Search for the cell housing the specified text and yield its [x, y] center coordinate. 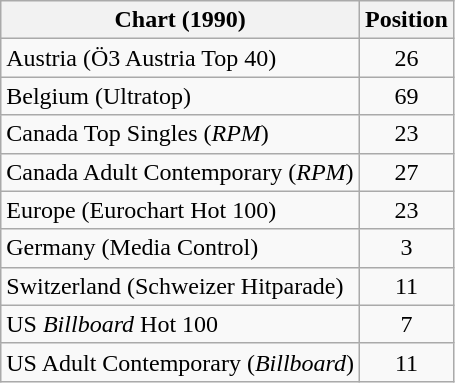
Position [407, 20]
7 [407, 324]
Switzerland (Schweizer Hitparade) [180, 286]
Canada Top Singles (RPM) [180, 134]
Belgium (Ultratop) [180, 96]
Chart (1990) [180, 20]
26 [407, 58]
Germany (Media Control) [180, 248]
69 [407, 96]
27 [407, 172]
Austria (Ö3 Austria Top 40) [180, 58]
US Adult Contemporary (Billboard) [180, 362]
US Billboard Hot 100 [180, 324]
Canada Adult Contemporary (RPM) [180, 172]
Europe (Eurochart Hot 100) [180, 210]
3 [407, 248]
